Find where the given text appears and provide that cell's center as [x, y] coordinate. 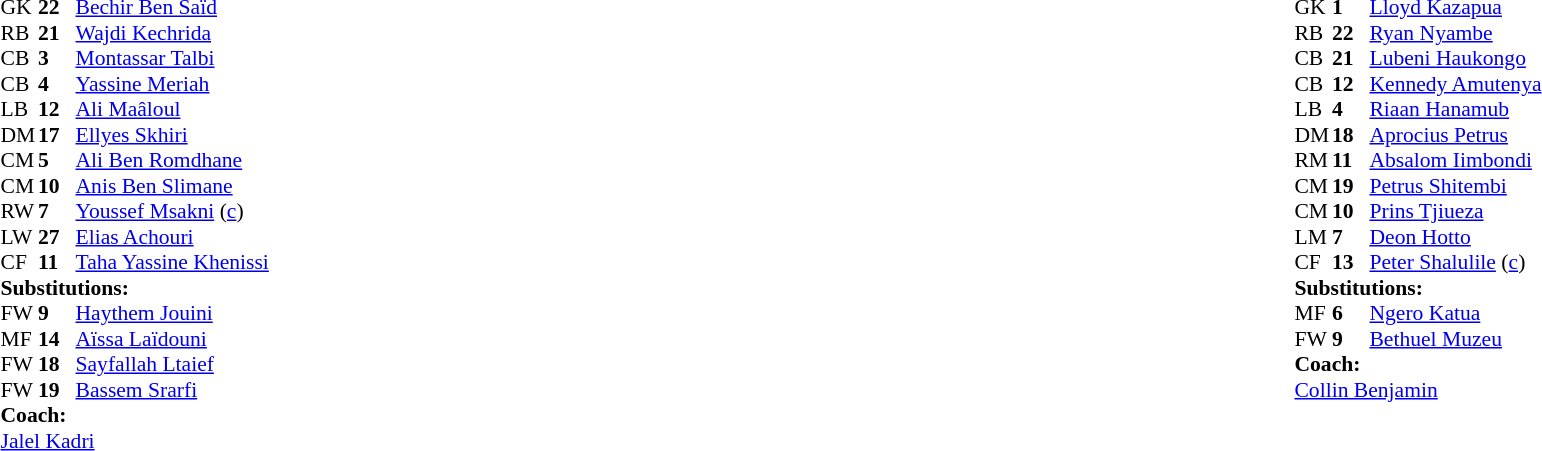
27 [57, 237]
5 [57, 161]
6 [1351, 313]
LW [19, 237]
Bethuel Muzeu [1455, 339]
RM [1313, 161]
Ngero Katua [1455, 313]
Ali Ben Romdhane [172, 161]
Youssef Msakni (c) [172, 211]
Petrus Shitembi [1455, 186]
Collin Benjamin [1418, 390]
Wajdi Kechrida [172, 33]
Riaan Hanamub [1455, 109]
Elias Achouri [172, 237]
Bassem Srarfi [172, 390]
Ali Maâloul [172, 109]
Haythem Jouini [172, 313]
Lubeni Haukongo [1455, 59]
17 [57, 135]
RW [19, 211]
Sayfallah Ltaief [172, 365]
Ellyes Skhiri [172, 135]
14 [57, 339]
Taha Yassine Khenissi [172, 263]
Montassar Talbi [172, 59]
22 [1351, 33]
Aprocius Petrus [1455, 135]
Ryan Nyambe [1455, 33]
Anis Ben Slimane [172, 186]
Absalom Iimbondi [1455, 161]
Peter Shalulile (c) [1455, 263]
Kennedy Amutenya [1455, 84]
LM [1313, 237]
Aïssa Laïdouni [172, 339]
13 [1351, 263]
Prins Tjiueza [1455, 211]
Deon Hotto [1455, 237]
Yassine Meriah [172, 84]
3 [57, 59]
